Identify which cell holds the provided text, then report its [X, Y] central coordinate. 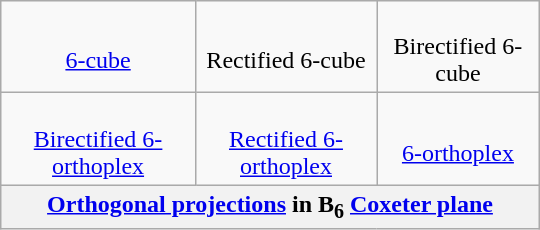
Rectified 6-orthoplex [286, 139]
6-cube [98, 47]
6-orthoplex [458, 139]
Rectified 6-cube [286, 47]
Birectified 6-orthoplex [98, 139]
Birectified 6-cube [458, 47]
Orthogonal projections in B6 Coxeter plane [270, 207]
